From the cell containing the given text, extract its center point as [X, Y] coordinate. 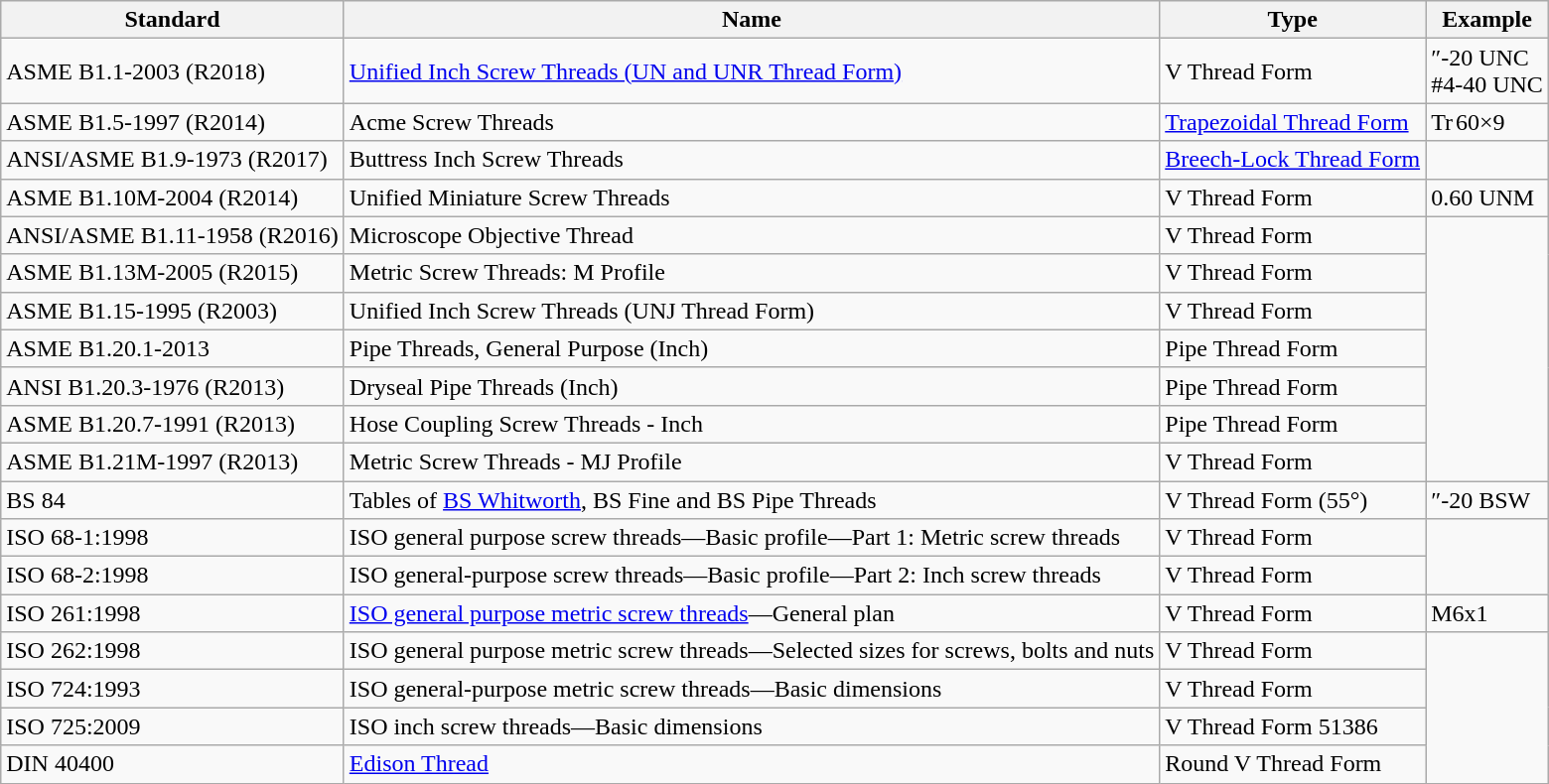
″-20 UNC#4-40 UNC [1487, 71]
Round V Thread Form [1293, 764]
V Thread Form 51386 [1293, 726]
ASME B1.5-1997 (R2014) [173, 122]
BS 84 [173, 499]
ANSI/ASME B1.11-1958 (R2016) [173, 235]
0.60 UNM [1487, 197]
ASME B1.13M-2005 (R2015) [173, 273]
Metric Screw Threads - MJ Profile [751, 461]
ISO general purpose metric screw threads—General plan [751, 613]
Name [751, 20]
Breech-Lock Thread Form [1293, 160]
Metric Screw Threads: M Profile [751, 273]
ISO 725:2009 [173, 726]
ISO inch screw threads—Basic dimensions [751, 726]
ASME B1.10M-2004 (R2014) [173, 197]
Trapezoidal Thread Form [1293, 122]
ISO general-purpose screw threads—Basic profile—Part 2: Inch screw threads [751, 576]
Unified Miniature Screw Threads [751, 197]
Buttress Inch Screw Threads [751, 160]
Tr 60×9 [1487, 122]
ISO general purpose metric screw threads—Selected sizes for screws, bolts and nuts [751, 651]
ISO 724:1993 [173, 689]
ASME B1.21M-1997 (R2013) [173, 461]
ISO 262:1998 [173, 651]
Unified Inch Screw Threads (UN and UNR Thread Form) [751, 71]
Dryseal Pipe Threads (Inch) [751, 386]
ISO general-purpose metric screw threads—Basic dimensions [751, 689]
ANSI/ASME B1.9-1973 (R2017) [173, 160]
ISO general purpose screw threads—Basic profile—Part 1: Metric screw threads [751, 538]
ASME B1.15-1995 (R2003) [173, 311]
ISO 261:1998 [173, 613]
Edison Thread [751, 764]
V Thread Form (55°) [1293, 499]
Pipe Threads, General Purpose (Inch) [751, 348]
″-20 BSW [1487, 499]
Standard [173, 20]
Microscope Objective Thread [751, 235]
ANSI B1.20.3-1976 (R2013) [173, 386]
Example [1487, 20]
ASME B1.1-2003 (R2018) [173, 71]
DIN 40400 [173, 764]
Tables of BS Whitworth, BS Fine and BS Pipe Threads [751, 499]
ISO 68-2:1998 [173, 576]
ASME B1.20.1-2013 [173, 348]
ISO 68-1:1998 [173, 538]
Type [1293, 20]
Unified Inch Screw Threads (UNJ Thread Form) [751, 311]
ASME B1.20.7-1991 (R2013) [173, 424]
M6x1 [1487, 613]
Hose Coupling Screw Threads - Inch [751, 424]
Acme Screw Threads [751, 122]
